Find where the given text appears and provide that cell's center as [X, Y] coordinate. 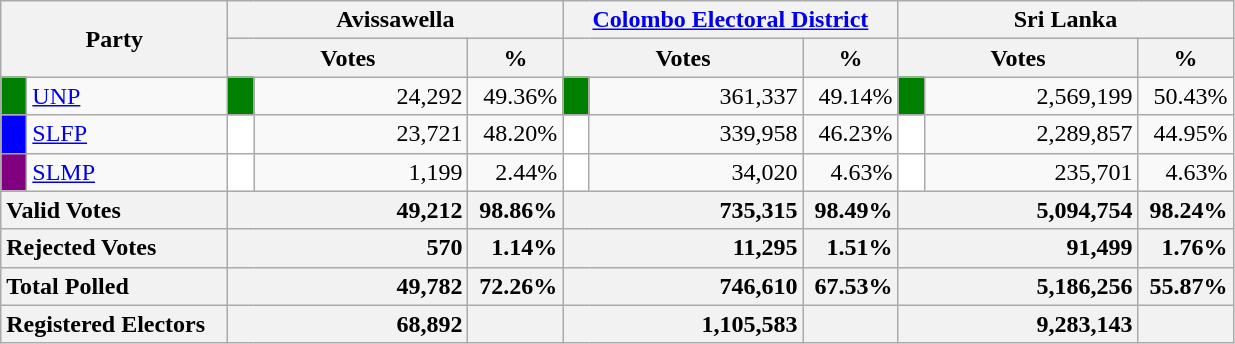
50.43% [1186, 96]
49,782 [348, 286]
Rejected Votes [114, 248]
49,212 [348, 210]
67.53% [850, 286]
2.44% [516, 172]
2,289,857 [1031, 134]
UNP [128, 96]
98.24% [1186, 210]
570 [348, 248]
49.36% [516, 96]
24,292 [361, 96]
34,020 [696, 172]
Registered Electors [114, 324]
Total Polled [114, 286]
Colombo Electoral District [730, 20]
9,283,143 [1018, 324]
68,892 [348, 324]
SLFP [128, 134]
11,295 [683, 248]
98.86% [516, 210]
49.14% [850, 96]
1.51% [850, 248]
48.20% [516, 134]
98.49% [850, 210]
1.14% [516, 248]
55.87% [1186, 286]
46.23% [850, 134]
1,105,583 [683, 324]
Party [114, 39]
5,094,754 [1018, 210]
1,199 [361, 172]
23,721 [361, 134]
361,337 [696, 96]
SLMP [128, 172]
44.95% [1186, 134]
235,701 [1031, 172]
2,569,199 [1031, 96]
1.76% [1186, 248]
Valid Votes [114, 210]
5,186,256 [1018, 286]
Avissawella [396, 20]
91,499 [1018, 248]
72.26% [516, 286]
746,610 [683, 286]
Sri Lanka [1066, 20]
339,958 [696, 134]
735,315 [683, 210]
